Scan for the cell matching the given text and deliver its (X, Y) coordinate at center. 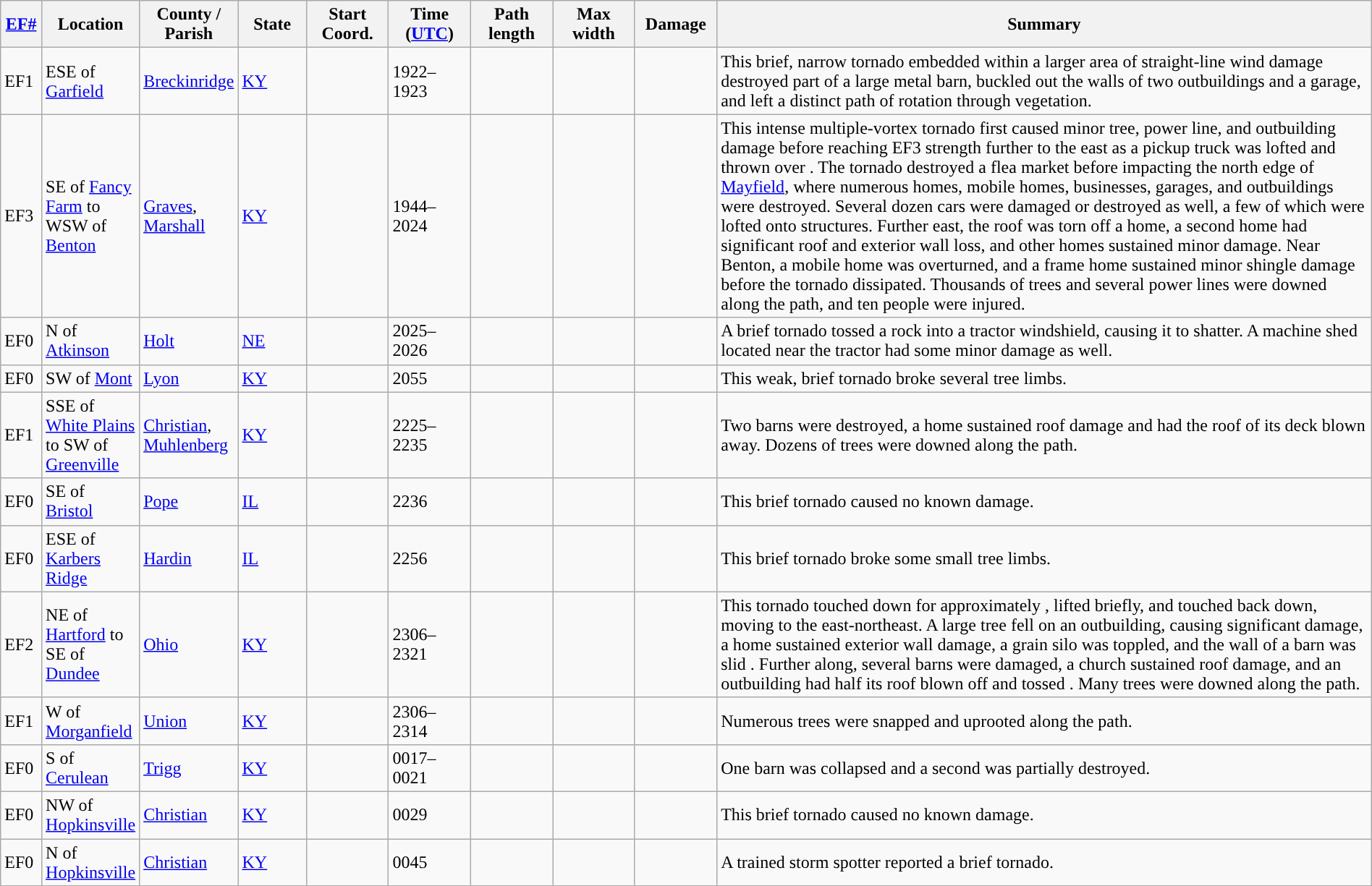
Hardin (189, 558)
2236 (430, 502)
Trigg (189, 768)
EF3 (22, 216)
Union (189, 720)
ESE of Garfield (91, 81)
SE of Fancy Farm to WSW of Benton (91, 216)
NE of Hartford to SE of Dundee (91, 644)
W of Morganfield (91, 720)
Graves, Marshall (189, 216)
EF2 (22, 644)
Time (UTC) (430, 25)
Lyon (189, 378)
Two barns were destroyed, a home sustained roof damage and had the roof of its deck blown away. Dozens of trees were downed along the path. (1045, 435)
2025–2026 (430, 341)
0017–0021 (430, 768)
This brief tornado broke some small tree limbs. (1045, 558)
N of Atkinson (91, 341)
0045 (430, 862)
Summary (1045, 25)
Start Coord. (347, 25)
2256 (430, 558)
Christian, Muhlenberg (189, 435)
SE of Bristol (91, 502)
State (272, 25)
Ohio (189, 644)
One barn was collapsed and a second was partially destroyed. (1045, 768)
0029 (430, 814)
Location (91, 25)
Damage (676, 25)
Breckinridge (189, 81)
N of Hopkinsville (91, 862)
2306–2314 (430, 720)
ESE of Karbers Ridge (91, 558)
NW of Hopkinsville (91, 814)
2055 (430, 378)
A trained storm spotter reported a brief tornado. (1045, 862)
NE (272, 341)
Holt (189, 341)
This weak, brief tornado broke several tree limbs. (1045, 378)
1922–1923 (430, 81)
2306–2321 (430, 644)
S of Cerulean (91, 768)
SW of Mont (91, 378)
EF# (22, 25)
Pope (189, 502)
Path length (511, 25)
County / Parish (189, 25)
2225–2235 (430, 435)
Max width (593, 25)
SSE of White Plains to SW of Greenville (91, 435)
1944–2024 (430, 216)
Numerous trees were snapped and uprooted along the path. (1045, 720)
